Provide the (x, y) coordinate of the cell's center where the given text is located.  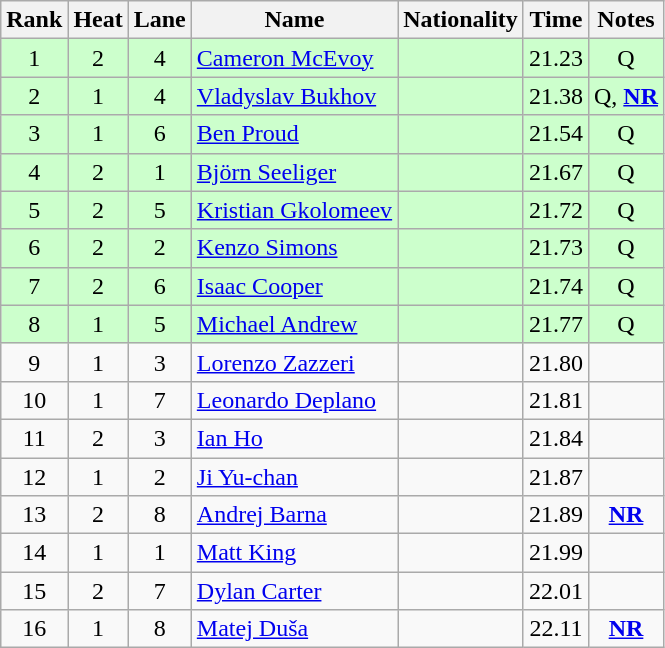
10 (34, 400)
21.73 (556, 248)
Isaac Cooper (294, 286)
Heat (98, 20)
12 (34, 477)
Vladyslav Bukhov (294, 96)
11 (34, 438)
21.77 (556, 324)
Q, NR (626, 96)
Lane (160, 20)
Michael Andrew (294, 324)
Kenzo Simons (294, 248)
21.89 (556, 515)
21.87 (556, 477)
22.11 (556, 629)
Ji Yu-chan (294, 477)
21.74 (556, 286)
21.38 (556, 96)
Notes (626, 20)
21.80 (556, 362)
Leonardo Deplano (294, 400)
Kristian Gkolomeev (294, 210)
Dylan Carter (294, 591)
21.23 (556, 58)
Björn Seeliger (294, 172)
16 (34, 629)
Ian Ho (294, 438)
Nationality (461, 20)
Lorenzo Zazzeri (294, 362)
Andrej Barna (294, 515)
14 (34, 553)
Matej Duša (294, 629)
Time (556, 20)
21.54 (556, 134)
Name (294, 20)
21.81 (556, 400)
21.84 (556, 438)
9 (34, 362)
Matt King (294, 553)
Rank (34, 20)
Ben Proud (294, 134)
Cameron McEvoy (294, 58)
21.67 (556, 172)
22.01 (556, 591)
13 (34, 515)
15 (34, 591)
21.99 (556, 553)
21.72 (556, 210)
